Identify which cell holds the provided text, then report its [x, y] central coordinate. 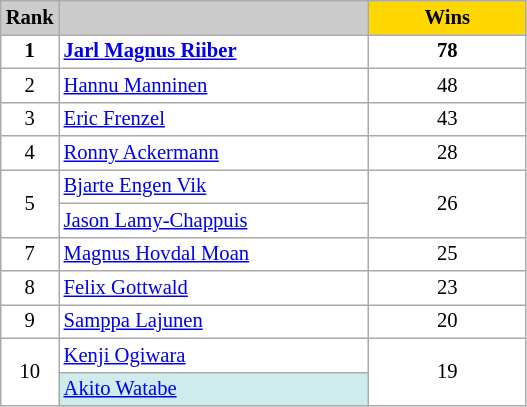
Felix Gottwald [214, 287]
Bjarte Engen Vik [214, 186]
25 [447, 254]
Eric Frenzel [214, 119]
Rank [30, 17]
Ronny Ackermann [214, 153]
Jason Lamy-Chappuis [214, 220]
Akito Watabe [214, 389]
Wins [447, 17]
7 [30, 254]
2 [30, 85]
Hannu Manninen [214, 85]
20 [447, 321]
78 [447, 51]
Samppa Lajunen [214, 321]
9 [30, 321]
23 [447, 287]
8 [30, 287]
5 [30, 203]
10 [30, 372]
Magnus Hovdal Moan [214, 254]
19 [447, 372]
3 [30, 119]
28 [447, 153]
1 [30, 51]
48 [447, 85]
43 [447, 119]
Kenji Ogiwara [214, 355]
4 [30, 153]
Jarl Magnus Riiber [214, 51]
26 [447, 203]
